Return (X, Y) of the center of cell containing provided text 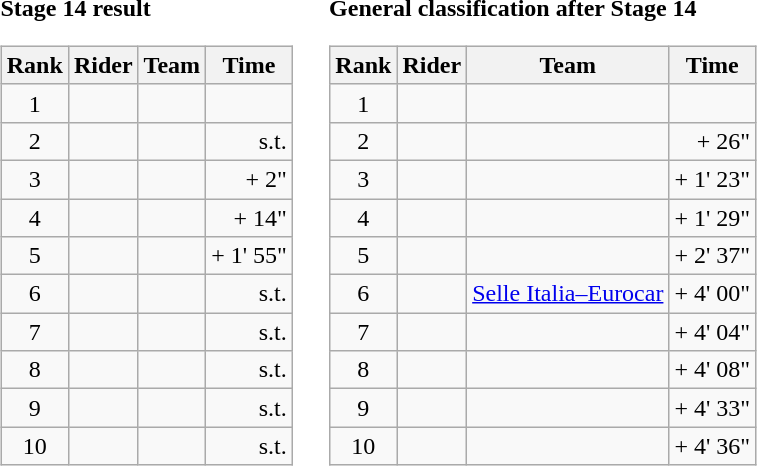
+ 4' 00" (712, 294)
Selle Italia–Eurocar (568, 294)
+ 4' 33" (712, 408)
+ 1' 55" (250, 256)
+ 14" (250, 217)
+ 4' 08" (712, 370)
+ 4' 36" (712, 446)
+ 2" (250, 179)
+ 2' 37" (712, 256)
+ 1' 29" (712, 217)
+ 1' 23" (712, 179)
+ 26" (712, 141)
+ 4' 04" (712, 332)
